From the cell containing the given text, extract its center point as (x, y) coordinate. 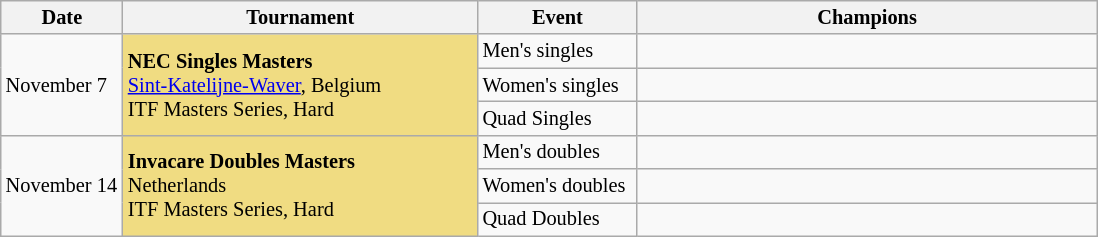
Date (62, 17)
November 14 (62, 186)
Men's doubles (558, 152)
Invacare Doubles Masters NetherlandsITF Masters Series, Hard (300, 186)
Men's singles (558, 51)
Tournament (300, 17)
Quad Singles (558, 118)
Women's doubles (558, 186)
Champions (867, 17)
November 7 (62, 84)
Women's singles (558, 85)
NEC Singles Masters Sint-Katelijne-Waver, BelgiumITF Masters Series, Hard (300, 84)
Quad Doubles (558, 219)
Event (558, 17)
